Extract the [X, Y] coordinate from the center of the cell holding the provided text.  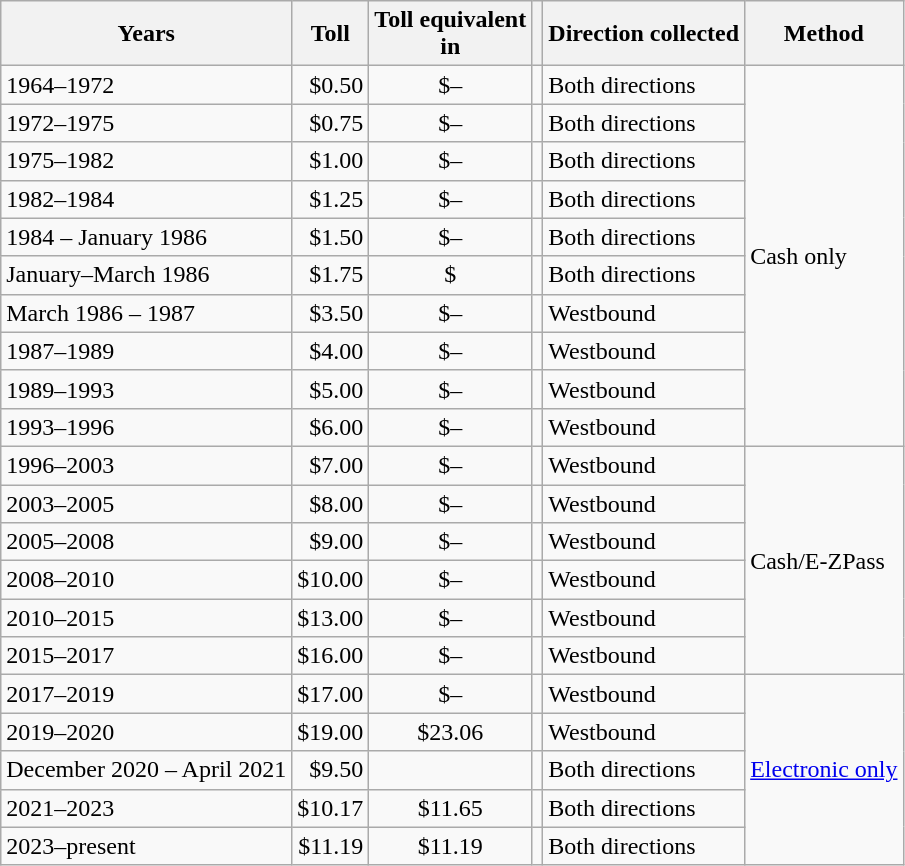
Cash only [824, 256]
Toll [330, 34]
$0.50 [330, 85]
$9.00 [330, 542]
2008–2010 [146, 580]
$8.00 [330, 503]
Direction collected [644, 34]
$10.00 [330, 580]
$1.25 [330, 199]
$19.00 [330, 732]
1975–1982 [146, 161]
2005–2008 [146, 542]
$3.50 [330, 313]
2003–2005 [146, 503]
$17.00 [330, 694]
$1.50 [330, 237]
2021–2023 [146, 808]
1964–1972 [146, 85]
$1.75 [330, 275]
Cash/E-ZPass [824, 560]
$4.00 [330, 351]
1989–1993 [146, 389]
$5.00 [330, 389]
$10.17 [330, 808]
$13.00 [330, 618]
1982–1984 [146, 199]
Electronic only [824, 770]
2010–2015 [146, 618]
1972–1975 [146, 123]
$23.06 [450, 732]
Toll equivalentin [450, 34]
$16.00 [330, 656]
1987–1989 [146, 351]
1984 – January 1986 [146, 237]
2019–2020 [146, 732]
$ [450, 275]
2017–2019 [146, 694]
December 2020 – April 2021 [146, 770]
1996–2003 [146, 465]
$7.00 [330, 465]
$1.00 [330, 161]
Years [146, 34]
Method [824, 34]
2015–2017 [146, 656]
January–March 1986 [146, 275]
$0.75 [330, 123]
March 1986 – 1987 [146, 313]
$11.65 [450, 808]
1993–1996 [146, 427]
2023–present [146, 846]
$6.00 [330, 427]
$9.50 [330, 770]
